Detect which cell encompasses the target text, then output its [X, Y] center coordinate. 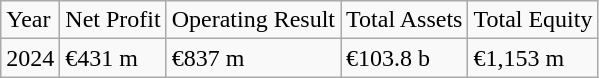
Net Profit [113, 20]
Year [30, 20]
Operating Result [253, 20]
€103.8 b [404, 58]
€837 m [253, 58]
€431 m [113, 58]
2024 [30, 58]
€1,153 m [533, 58]
Total Equity [533, 20]
Total Assets [404, 20]
